Search for the cell housing the specified text and yield its (X, Y) center coordinate. 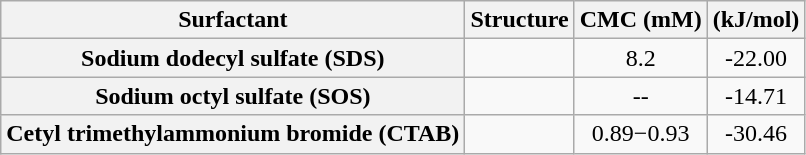
CMC (mM) (640, 20)
-30.46 (756, 134)
8.2 (640, 58)
(kJ/mol) (756, 20)
Surfactant (233, 20)
Sodium octyl sulfate (SOS) (233, 96)
Cetyl trimethylammonium bromide (CTAB) (233, 134)
-22.00 (756, 58)
0.89−0.93 (640, 134)
Sodium dodecyl sulfate (SDS) (233, 58)
Structure (520, 20)
-14.71 (756, 96)
-- (640, 96)
